Output the (X, Y) coordinate of the center of the cell containing the given text.  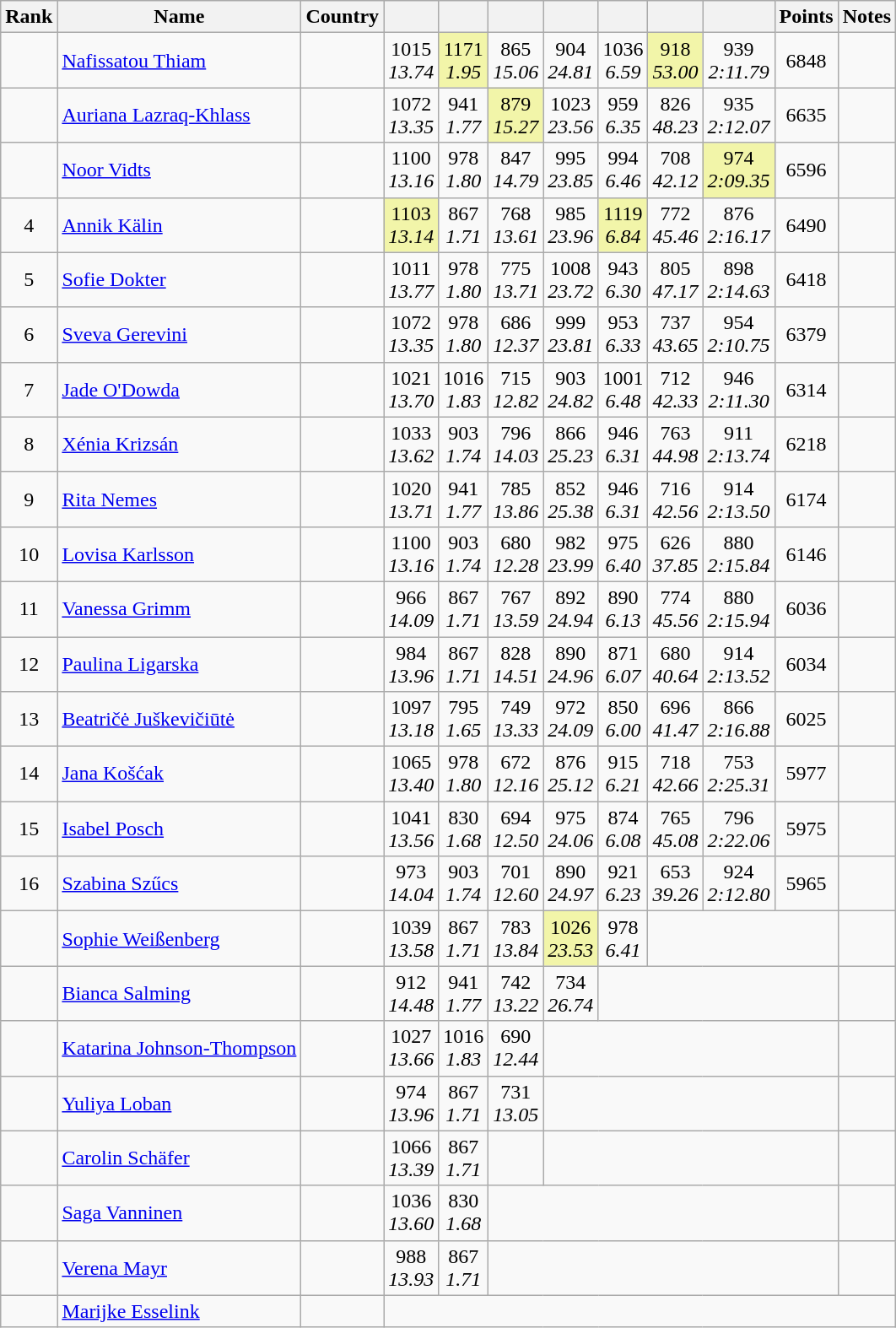
Verena Mayr (179, 1267)
71242.33 (675, 390)
71842.66 (675, 775)
Bianca Salming (179, 994)
82814.51 (516, 663)
Jade O'Dowda (179, 390)
68612.37 (516, 334)
80547.17 (675, 280)
87625.12 (570, 775)
85225.38 (570, 499)
98523.96 (570, 224)
84714.79 (516, 170)
6418 (807, 280)
13 (29, 719)
Nafissatou Thiam (179, 61)
104113.56 (412, 829)
16 (29, 884)
9946.46 (623, 170)
98813.93 (412, 1267)
102013.71 (412, 499)
9392:11.79 (739, 61)
8802:15.94 (739, 609)
6025 (807, 719)
10016.48 (623, 390)
8906.13 (623, 609)
76713.59 (516, 609)
6218 (807, 444)
7951.65 (464, 719)
87915.27 (516, 115)
99523.85 (570, 170)
4 (29, 224)
7962:22.06 (739, 829)
11 (29, 609)
8716.07 (623, 663)
Rank (29, 17)
70112.60 (516, 884)
71642.56 (675, 499)
Xénia Krizsán (179, 444)
9142:13.50 (739, 499)
89024.97 (570, 884)
7532:25.31 (739, 775)
77245.46 (675, 224)
11711.95 (464, 61)
5965 (807, 884)
6034 (807, 663)
9242:12.80 (739, 884)
110313.14 (412, 224)
6036 (807, 609)
8802:15.84 (739, 553)
109713.18 (412, 719)
69641.47 (675, 719)
98413.96 (412, 663)
76813.61 (516, 224)
Katarina Johnson-Thompson (179, 1048)
Rita Nemes (179, 499)
102323.56 (570, 115)
103313.62 (412, 444)
9216.23 (623, 884)
103613.60 (412, 1213)
Yuliya Loban (179, 1104)
103913.58 (412, 938)
101513.74 (412, 61)
65339.26 (675, 884)
6848 (807, 61)
8 (29, 444)
96614.09 (412, 609)
101113.77 (412, 280)
9742:09.35 (739, 170)
89024.96 (570, 663)
Szabina Szűcs (179, 884)
90324.82 (570, 390)
Beatričė Juškevičiūtė (179, 719)
6490 (807, 224)
8746.08 (623, 829)
9156.21 (623, 775)
9142:13.52 (739, 663)
6 (29, 334)
102113.70 (412, 390)
106513.40 (412, 775)
Carolin Schäfer (179, 1158)
69012.44 (516, 1048)
62637.85 (675, 553)
Name (179, 17)
89224.94 (570, 609)
Jana Košćak (179, 775)
15 (29, 829)
76344.98 (675, 444)
98223.99 (570, 553)
77445.56 (675, 609)
91214.48 (412, 994)
11196.84 (623, 224)
9436.30 (623, 280)
5975 (807, 829)
9786.41 (623, 938)
76545.08 (675, 829)
99923.81 (570, 334)
86625.23 (570, 444)
86515.06 (516, 61)
74213.22 (516, 994)
106613.39 (412, 1158)
8662:16.88 (739, 719)
Country (343, 17)
Marijke Esselink (179, 1311)
14 (29, 775)
71512.82 (516, 390)
97524.06 (570, 829)
82648.23 (675, 115)
68012.28 (516, 553)
78313.84 (516, 938)
102623.53 (570, 938)
Isabel Posch (179, 829)
8762:16.17 (739, 224)
9352:12.07 (739, 115)
91853.00 (675, 61)
73426.74 (570, 994)
Sophie Weißenberg (179, 938)
Vanessa Grimm (179, 609)
12 (29, 663)
6174 (807, 499)
100823.72 (570, 280)
6379 (807, 334)
5977 (807, 775)
Paulina Ligarska (179, 663)
Lovisa Karlsson (179, 553)
67212.16 (516, 775)
Auriana Lazraq-Khlass (179, 115)
73113.05 (516, 1104)
6146 (807, 553)
Notes (866, 17)
8982:14.63 (739, 280)
Annik Kälin (179, 224)
Sofie Dokter (179, 280)
70842.12 (675, 170)
9596.35 (623, 115)
5 (29, 280)
97314.04 (412, 884)
97413.96 (412, 1104)
74913.33 (516, 719)
Saga Vanninen (179, 1213)
68040.64 (675, 663)
78513.86 (516, 499)
10 (29, 553)
6314 (807, 390)
10366.59 (623, 61)
9536.33 (623, 334)
9756.40 (623, 553)
77513.71 (516, 280)
7 (29, 390)
73743.65 (675, 334)
9542:10.75 (739, 334)
90424.81 (570, 61)
Sveva Gerevini (179, 334)
6635 (807, 115)
Points (807, 17)
9 (29, 499)
69412.50 (516, 829)
97224.09 (570, 719)
79614.03 (516, 444)
9462:11.30 (739, 390)
6596 (807, 170)
Noor Vidts (179, 170)
102713.66 (412, 1048)
8506.00 (623, 719)
9112:13.74 (739, 444)
